Capture the cell that displays the provided text and extract its (x, y) central coordinate. 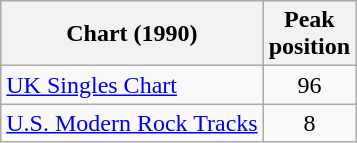
Peakposition (309, 34)
Chart (1990) (132, 34)
96 (309, 85)
UK Singles Chart (132, 85)
8 (309, 123)
U.S. Modern Rock Tracks (132, 123)
